Find where the given text appears and provide that cell's center as (x, y) coordinate. 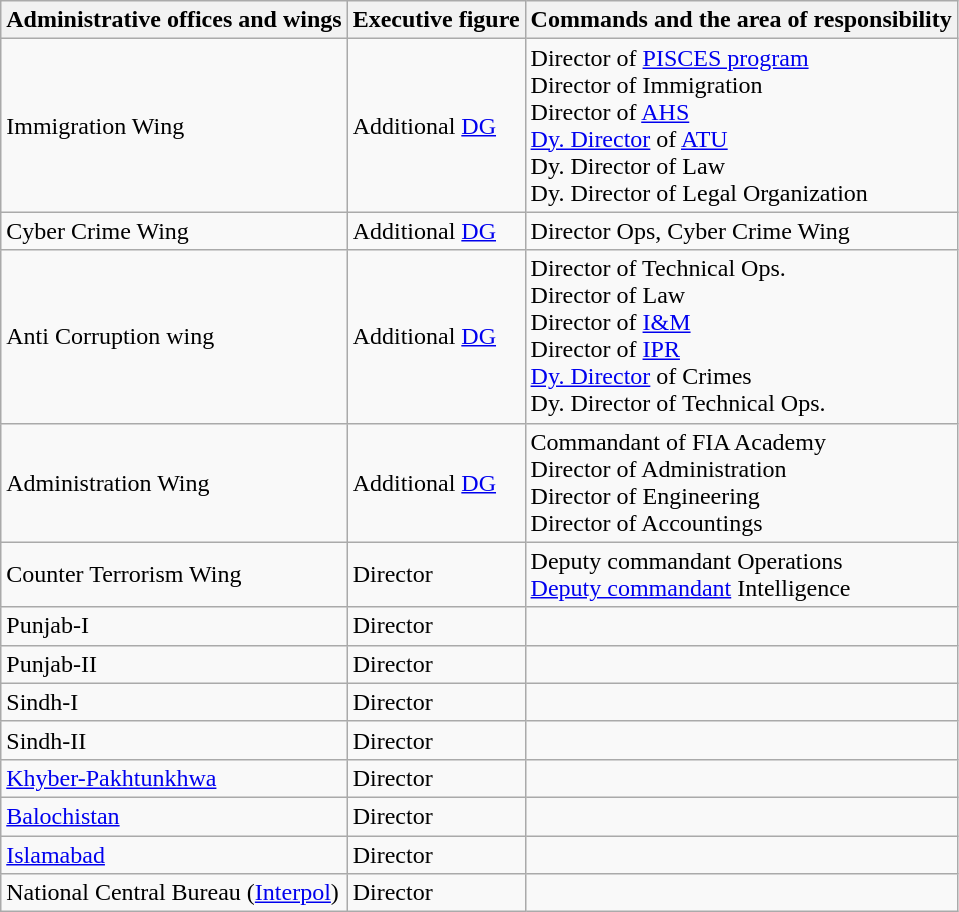
Sindh-II (174, 740)
Cyber Crime Wing (174, 231)
Director of PISCES programDirector of ImmigrationDirector of AHSDy. Director of ATUDy. Director of LawDy. Director of Legal Organization (741, 126)
Khyber-Pakhtunkhwa (174, 778)
Director Ops, Cyber Crime Wing (741, 231)
Commands and the area of responsibility (741, 20)
Administrative offices and wings (174, 20)
Director of Technical Ops.Director of LawDirector of I&MDirector of IPRDy. Director of CrimesDy. Director of Technical Ops. (741, 336)
Immigration Wing (174, 126)
Islamabad (174, 855)
Punjab-I (174, 626)
Punjab-II (174, 664)
Commandant of FIA AcademyDirector of AdministrationDirector of EngineeringDirector of Accountings (741, 482)
Executive figure (436, 20)
Balochistan (174, 816)
Sindh-I (174, 702)
Deputy commandant OperationsDeputy commandant Intelligence (741, 574)
Anti Corruption wing (174, 336)
Counter Terrorism Wing (174, 574)
National Central Bureau (Interpol) (174, 893)
Administration Wing (174, 482)
